Output the [X, Y] coordinate of the center of the cell containing the given text.  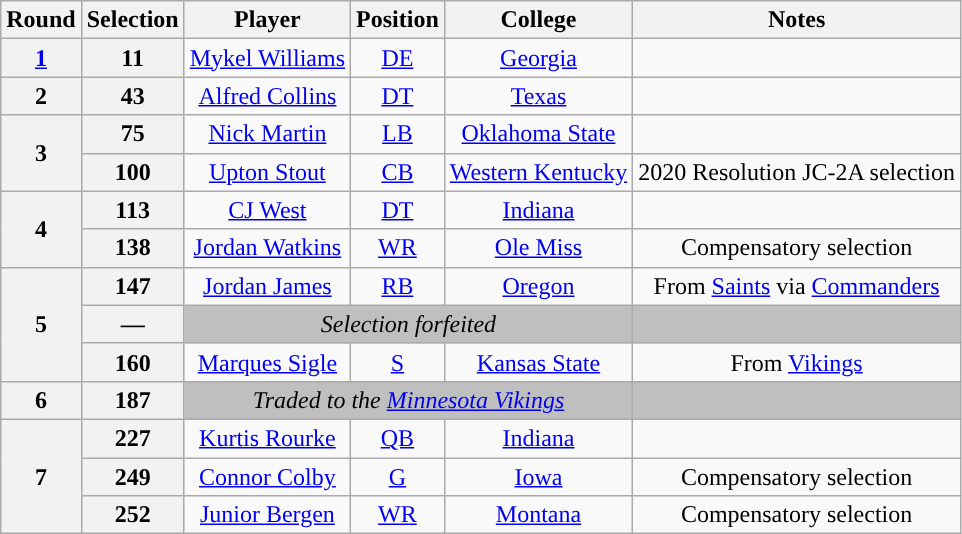
Ole Miss [538, 248]
Georgia [538, 58]
Notes [797, 20]
Junior Bergen [267, 515]
1 [41, 58]
Upton Stout [267, 172]
S [398, 362]
DE [398, 58]
Alfred Collins [267, 96]
RB [398, 286]
Iowa [538, 477]
6 [41, 400]
— [132, 324]
Kansas State [538, 362]
7 [41, 476]
187 [132, 400]
Montana [538, 515]
2 [41, 96]
100 [132, 172]
G [398, 477]
Mykel Williams [267, 58]
Marques Sigle [267, 362]
CB [398, 172]
11 [132, 58]
4 [41, 229]
43 [132, 96]
Jordan James [267, 286]
75 [132, 134]
LB [398, 134]
Traded to the Minnesota Vikings [408, 400]
Position [398, 20]
Round [41, 20]
Selection forfeited [408, 324]
College [538, 20]
252 [132, 515]
138 [132, 248]
Texas [538, 96]
Player [267, 20]
From Saints via Commanders [797, 286]
From Vikings [797, 362]
Oregon [538, 286]
147 [132, 286]
227 [132, 438]
Nick Martin [267, 134]
Oklahoma State [538, 134]
113 [132, 210]
CJ West [267, 210]
Connor Colby [267, 477]
3 [41, 153]
Jordan Watkins [267, 248]
Kurtis Rourke [267, 438]
Selection [132, 20]
2020 Resolution JC-2A selection [797, 172]
160 [132, 362]
249 [132, 477]
QB [398, 438]
5 [41, 324]
Western Kentucky [538, 172]
